Locate the cell with the specified text and output its [x, y] center coordinate. 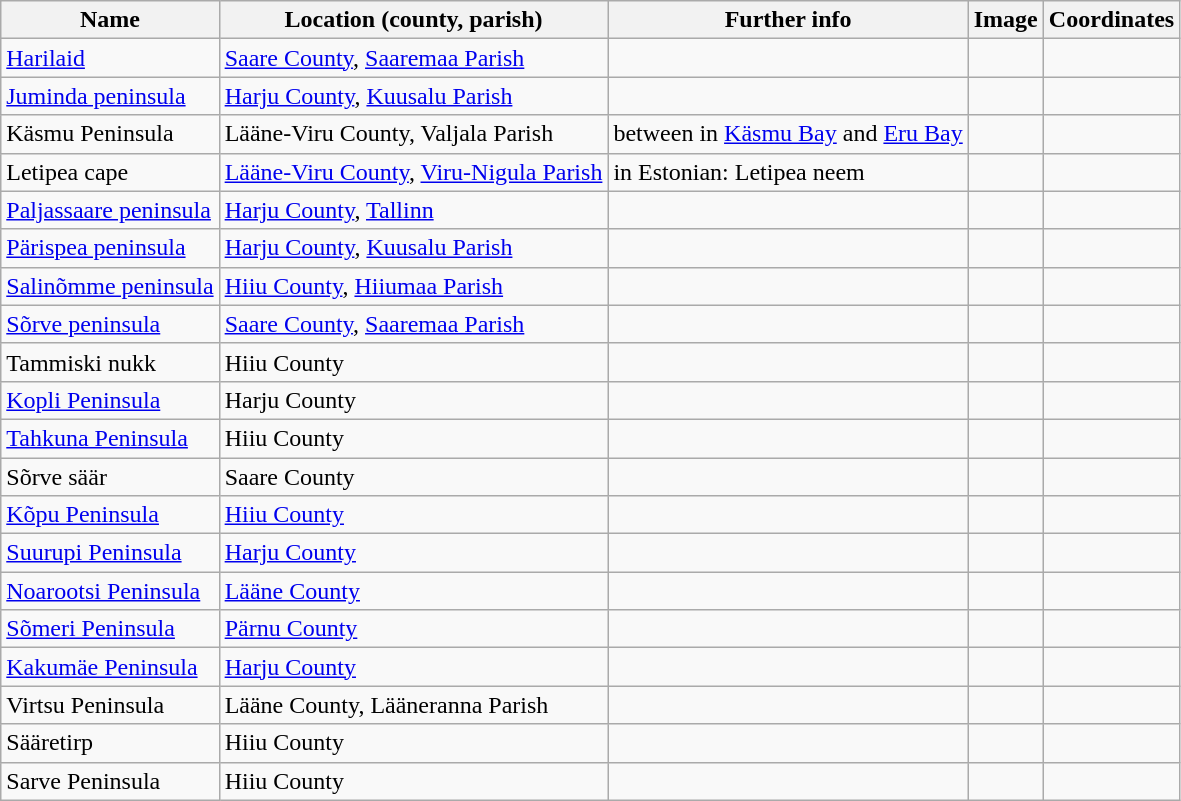
Kakumäe Peninsula [110, 667]
Letipea cape [110, 172]
Sõrve säär [110, 477]
Name [110, 20]
Harilaid [110, 58]
Sarve Peninsula [110, 781]
Sõrve peninsula [110, 324]
Hiiu County, Hiiumaa Parish [414, 286]
Lääne County [414, 591]
Tammiski nukk [110, 362]
Käsmu Peninsula [110, 134]
Lääne-Viru County, Viru-Nigula Parish [414, 172]
Salinõmme peninsula [110, 286]
Kopli Peninsula [110, 400]
Lääne County, Lääneranna Parish [414, 705]
Juminda peninsula [110, 96]
Paljassaare peninsula [110, 210]
Kõpu Peninsula [110, 515]
Lääne-Viru County, Valjala Parish [414, 134]
Virtsu Peninsula [110, 705]
Tahkuna Peninsula [110, 438]
Pärispea peninsula [110, 248]
Saare County [414, 477]
Sõmeri Peninsula [110, 629]
Harju County, Tallinn [414, 210]
Image [1006, 20]
Further info [788, 20]
Pärnu County [414, 629]
between in Käsmu Bay and Eru Bay [788, 134]
Coordinates [1111, 20]
Location (county, parish) [414, 20]
Suurupi Peninsula [110, 553]
Noarootsi Peninsula [110, 591]
Sääretirp [110, 743]
in Estonian: Letipea neem [788, 172]
